Pinpoint the cell where the given text exists, returning its (X, Y) midpoint coordinate. 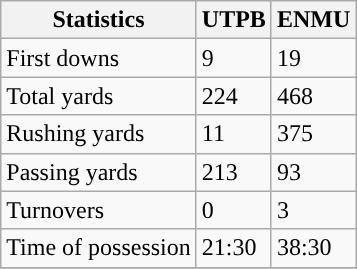
Time of possession (99, 248)
ENMU (313, 20)
First downs (99, 58)
224 (234, 96)
3 (313, 210)
9 (234, 58)
Passing yards (99, 172)
213 (234, 172)
Statistics (99, 20)
93 (313, 172)
19 (313, 58)
UTPB (234, 20)
375 (313, 134)
21:30 (234, 248)
Total yards (99, 96)
Turnovers (99, 210)
0 (234, 210)
11 (234, 134)
Rushing yards (99, 134)
468 (313, 96)
38:30 (313, 248)
